Return [X, Y] of the center of cell containing provided text 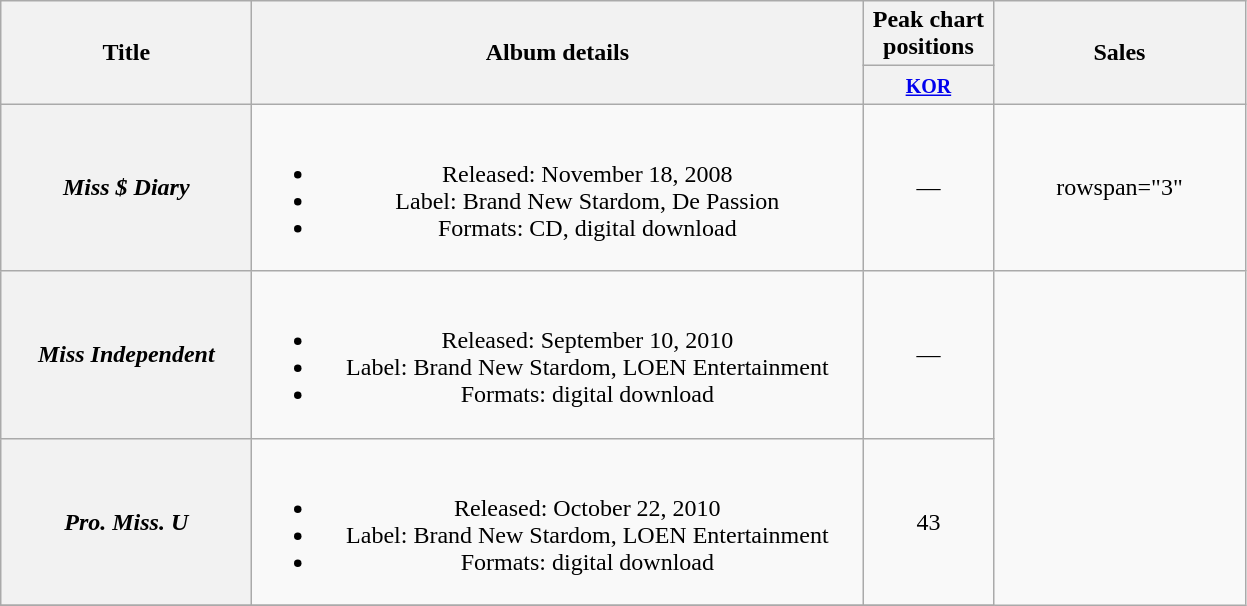
Pro. Miss. U [126, 522]
rowspan="3" [1120, 188]
Released: October 22, 2010Label: Brand New Stardom, LOEN EntertainmentFormats: digital download [558, 522]
Album details [558, 52]
Miss Independent [126, 354]
Released: September 10, 2010Label: Brand New Stardom, LOEN EntertainmentFormats: digital download [558, 354]
Peak chart positions [928, 34]
Title [126, 52]
Released: November 18, 2008Label: Brand New Stardom, De PassionFormats: CD, digital download [558, 188]
KOR [928, 85]
Miss $ Diary [126, 188]
43 [928, 522]
Sales [1120, 52]
